Determine the [x, y] coordinate at the center of the cell enclosing the given text.  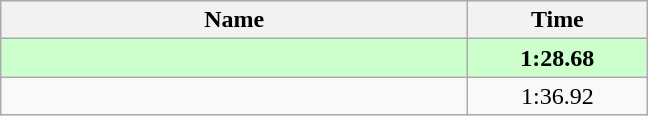
1:28.68 [558, 58]
1:36.92 [558, 96]
Name [234, 20]
Time [558, 20]
